Return the (X, Y) coordinate for the center point of the cell that contains the specified text.  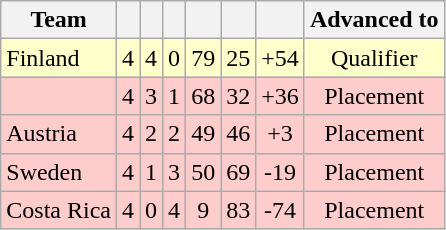
-74 (280, 210)
79 (204, 58)
Costa Rica (59, 210)
68 (204, 96)
Team (59, 20)
Sweden (59, 172)
Finland (59, 58)
49 (204, 134)
50 (204, 172)
83 (238, 210)
+54 (280, 58)
46 (238, 134)
25 (238, 58)
+3 (280, 134)
Qualifier (374, 58)
-19 (280, 172)
Advanced to (374, 20)
+36 (280, 96)
69 (238, 172)
9 (204, 210)
Austria (59, 134)
32 (238, 96)
